Output the (x, y) coordinate of the center of the cell containing the given text.  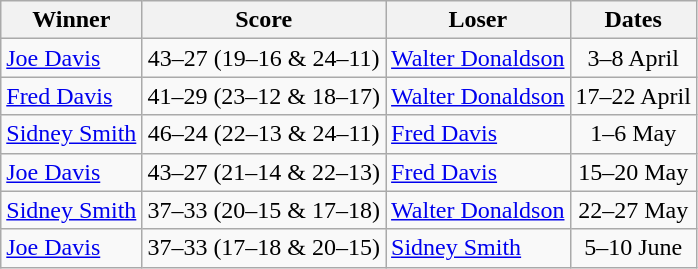
Score (264, 20)
37–33 (20–15 & 17–18) (264, 210)
1–6 May (633, 134)
5–10 June (633, 248)
15–20 May (633, 172)
43–27 (21–14 & 22–13) (264, 172)
3–8 April (633, 58)
Loser (478, 20)
43–27 (19–16 & 24–11) (264, 58)
46–24 (22–13 & 24–11) (264, 134)
41–29 (23–12 & 18–17) (264, 96)
37–33 (17–18 & 20–15) (264, 248)
Winner (72, 20)
22–27 May (633, 210)
17–22 April (633, 96)
Dates (633, 20)
